Provide the (X, Y) coordinate of the cell's center where the given text is located.  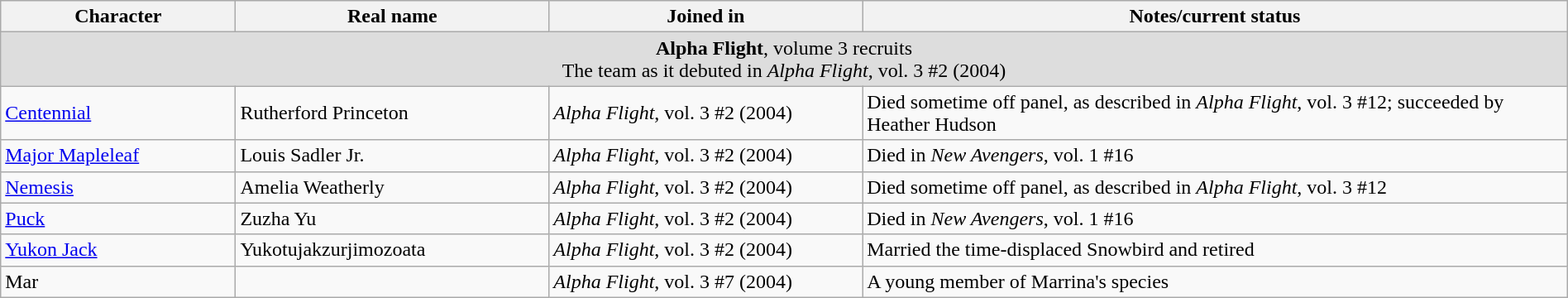
Nemesis (118, 187)
Mar (118, 281)
Yukon Jack (118, 250)
Died sometime off panel, as described in Alpha Flight, vol. 3 #12; succeeded by Heather Hudson (1216, 113)
Alpha Flight, vol. 3 #7 (2004) (706, 281)
Centennial (118, 113)
Notes/current status (1216, 17)
Character (118, 17)
Louis Sadler Jr. (392, 156)
Amelia Weatherly (392, 187)
Puck (118, 219)
Died sometime off panel, as described in Alpha Flight, vol. 3 #12 (1216, 187)
Zuzha Yu (392, 219)
Yukotujakzurjimozoata (392, 250)
Alpha Flight, volume 3 recruitsThe team as it debuted in Alpha Flight, vol. 3 #2 (2004) (784, 60)
Rutherford Princeton (392, 113)
Real name (392, 17)
Major Mapleleaf (118, 156)
Married the time-displaced Snowbird and retired (1216, 250)
Joined in (706, 17)
A young member of Marrina's species (1216, 281)
